Provide the [X, Y] coordinate of the cell's center where the given text is located.  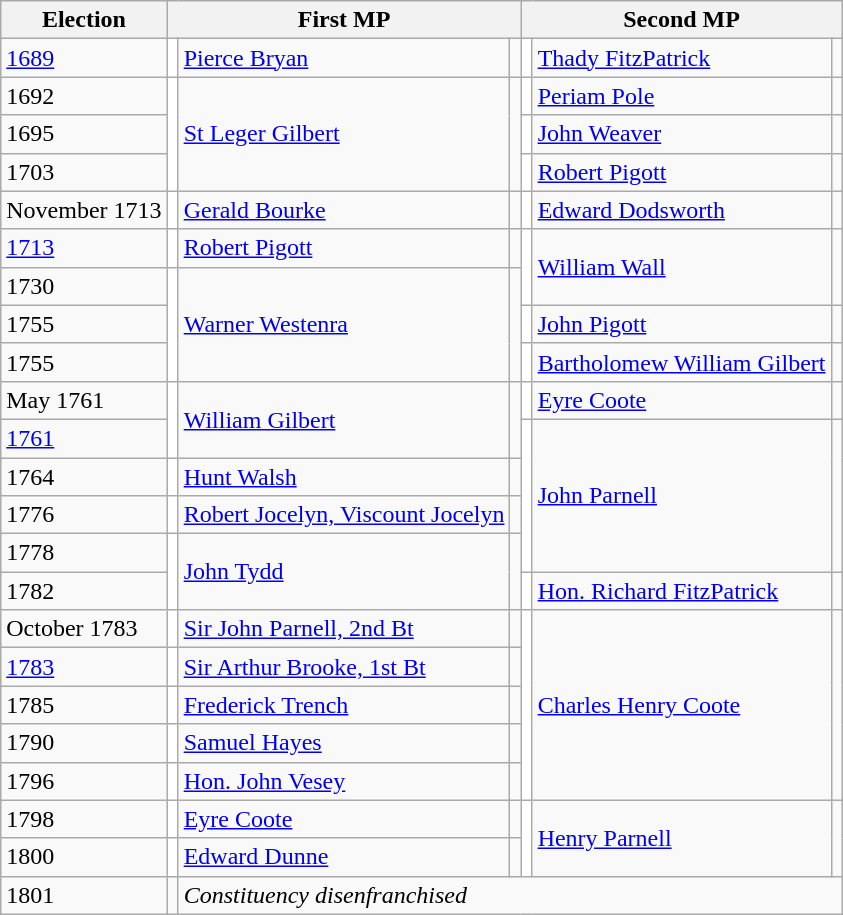
1764 [84, 477]
William Wall [682, 267]
John Weaver [682, 134]
1798 [84, 819]
John Pigott [682, 324]
1713 [84, 248]
1785 [84, 705]
Edward Dunne [344, 857]
1689 [84, 58]
1730 [84, 286]
1776 [84, 515]
1695 [84, 134]
1761 [84, 438]
Bartholomew William Gilbert [682, 362]
Warner Westenra [344, 324]
Election [84, 20]
Henry Parnell [682, 838]
1692 [84, 96]
Edward Dodsworth [682, 210]
William Gilbert [344, 419]
October 1783 [84, 629]
Hunt Walsh [344, 477]
Thady FitzPatrick [682, 58]
Samuel Hayes [344, 743]
Gerald Bourke [344, 210]
Constituency disenfranchised [510, 895]
1783 [84, 667]
Charles Henry Coote [682, 705]
Hon. John Vesey [344, 781]
Frederick Trench [344, 705]
Pierce Bryan [344, 58]
November 1713 [84, 210]
1796 [84, 781]
Periam Pole [682, 96]
Robert Jocelyn, Viscount Jocelyn [344, 515]
1790 [84, 743]
1703 [84, 172]
1778 [84, 553]
John Parnell [682, 495]
Sir Arthur Brooke, 1st Bt [344, 667]
John Tydd [344, 572]
First MP [344, 20]
1800 [84, 857]
Hon. Richard FitzPatrick [682, 591]
May 1761 [84, 400]
St Leger Gilbert [344, 134]
Second MP [682, 20]
Sir John Parnell, 2nd Bt [344, 629]
1801 [84, 895]
1782 [84, 591]
